Provide the [X, Y] coordinate of the cell's center where the given text is located.  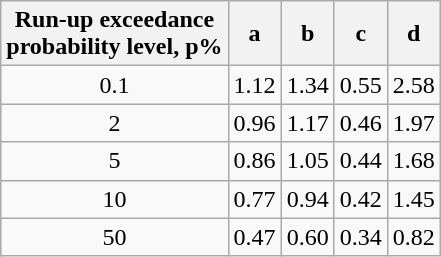
1.34 [308, 85]
0.82 [414, 237]
a [254, 34]
0.47 [254, 237]
1.68 [414, 161]
0.46 [360, 123]
1.12 [254, 85]
Run-up exceedanceprobability level, p% [114, 34]
1.17 [308, 123]
5 [114, 161]
10 [114, 199]
0.77 [254, 199]
0.55 [360, 85]
0.94 [308, 199]
1.97 [414, 123]
0.96 [254, 123]
b [308, 34]
0.1 [114, 85]
2.58 [414, 85]
0.42 [360, 199]
c [360, 34]
2 [114, 123]
1.45 [414, 199]
0.86 [254, 161]
50 [114, 237]
0.34 [360, 237]
0.44 [360, 161]
0.60 [308, 237]
1.05 [308, 161]
d [414, 34]
